From the cell containing the given text, extract its center point as [X, Y] coordinate. 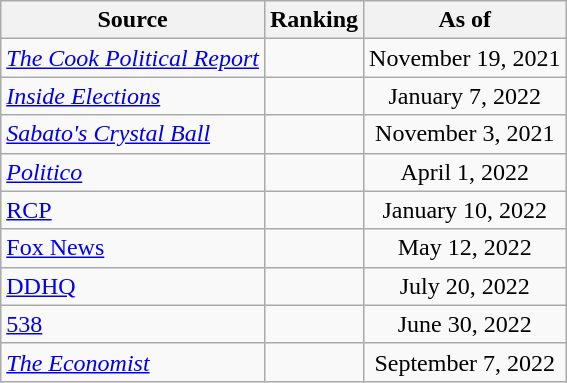
January 7, 2022 [465, 96]
RCP [133, 210]
538 [133, 324]
June 30, 2022 [465, 324]
As of [465, 20]
The Cook Political Report [133, 58]
Fox News [133, 248]
Source [133, 20]
Inside Elections [133, 96]
Politico [133, 172]
November 3, 2021 [465, 134]
July 20, 2022 [465, 286]
Sabato's Crystal Ball [133, 134]
Ranking [314, 20]
April 1, 2022 [465, 172]
November 19, 2021 [465, 58]
DDHQ [133, 286]
September 7, 2022 [465, 362]
January 10, 2022 [465, 210]
The Economist [133, 362]
May 12, 2022 [465, 248]
